Determine the (X, Y) coordinate at the center of the cell enclosing the given text.  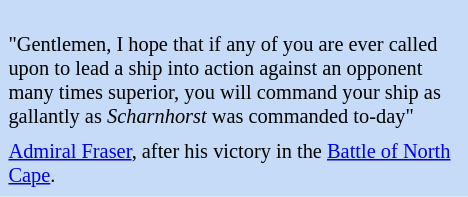
Admiral Fraser, after his victory in the Battle of North Cape. (234, 164)
